Scan for the cell matching the given text and deliver its [x, y] coordinate at center. 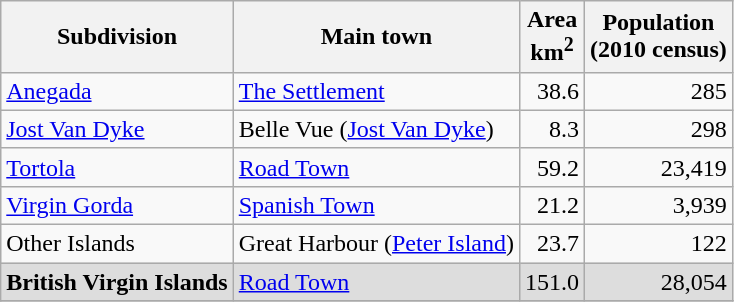
23.7 [552, 244]
21.2 [552, 205]
Tortola [117, 167]
British Virgin Islands [117, 282]
Main town [376, 37]
Great Harbour (Peter Island) [376, 244]
Subdivision [117, 37]
Other Islands [117, 244]
8.3 [552, 129]
Anegada [117, 91]
Population(2010 census) [659, 37]
Virgin Gorda [117, 205]
Spanish Town [376, 205]
Belle Vue (Jost Van Dyke) [376, 129]
28,054 [659, 282]
Jost Van Dyke [117, 129]
Areakm2 [552, 37]
3,939 [659, 205]
298 [659, 129]
23,419 [659, 167]
59.2 [552, 167]
The Settlement [376, 91]
151.0 [552, 282]
38.6 [552, 91]
122 [659, 244]
285 [659, 91]
